Identify which cell holds the provided text, then report its (X, Y) central coordinate. 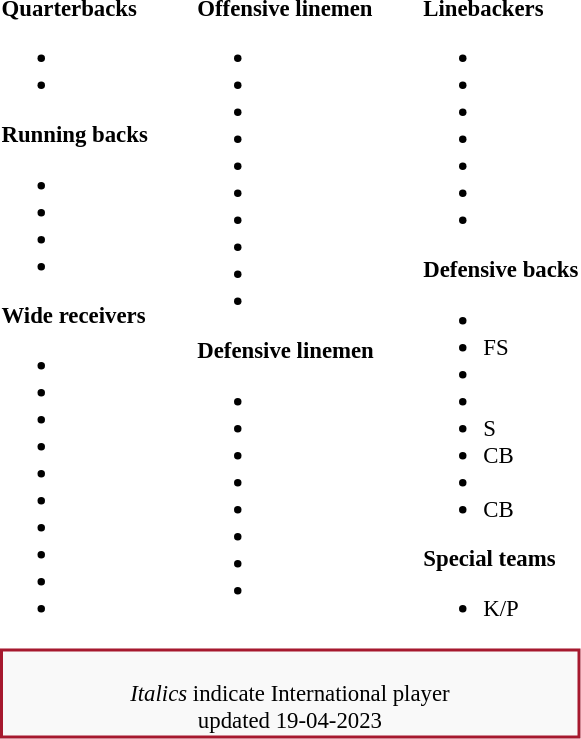
Italics indicate International player updated 19-04-2023 (290, 694)
